Find where the given text appears and provide that cell's center as (X, Y) coordinate. 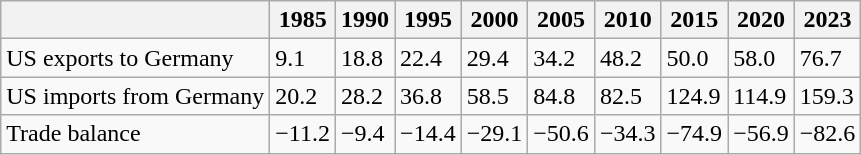
124.9 (694, 96)
159.3 (828, 96)
1990 (366, 20)
Trade balance (136, 134)
34.2 (562, 58)
−14.4 (428, 134)
2020 (762, 20)
−56.9 (762, 134)
2015 (694, 20)
48.2 (628, 58)
22.4 (428, 58)
2010 (628, 20)
2023 (828, 20)
−34.3 (628, 134)
2000 (494, 20)
114.9 (762, 96)
76.7 (828, 58)
−29.1 (494, 134)
28.2 (366, 96)
1995 (428, 20)
−9.4 (366, 134)
US imports from Germany (136, 96)
2005 (562, 20)
−11.2 (303, 134)
82.5 (628, 96)
9.1 (303, 58)
−50.6 (562, 134)
29.4 (494, 58)
36.8 (428, 96)
−82.6 (828, 134)
1985 (303, 20)
50.0 (694, 58)
58.5 (494, 96)
US exports to Germany (136, 58)
20.2 (303, 96)
84.8 (562, 96)
58.0 (762, 58)
18.8 (366, 58)
−74.9 (694, 134)
